Find where the given text appears and provide that cell's center as [X, Y] coordinate. 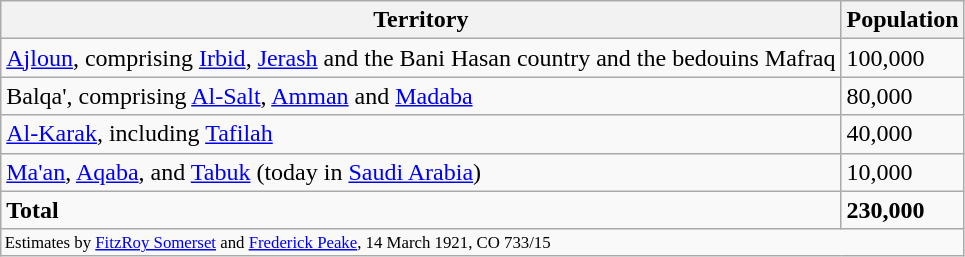
80,000 [902, 96]
Estimates by FitzRoy Somerset and Frederick Peake, 14 March 1921, CO 733/15 [482, 242]
230,000 [902, 210]
Balqa', comprising Al-Salt, Amman and Madaba [421, 96]
Ajloun, comprising Irbid, Jerash and the Bani Hasan country and the bedouins Mafraq [421, 58]
Total [421, 210]
40,000 [902, 134]
10,000 [902, 172]
Ma'an, Aqaba, and Tabuk (today in Saudi Arabia) [421, 172]
Population [902, 20]
100,000 [902, 58]
Al-Karak, including Tafilah [421, 134]
Territory [421, 20]
